Search for the cell housing the specified text and yield its (X, Y) center coordinate. 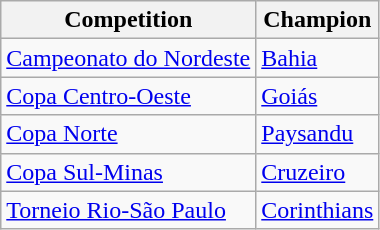
Champion (318, 20)
Copa Norte (128, 134)
Competition (128, 20)
Campeonato do Nordeste (128, 58)
Torneio Rio-São Paulo (128, 210)
Bahia (318, 58)
Copa Centro-Oeste (128, 96)
Paysandu (318, 134)
Cruzeiro (318, 172)
Corinthians (318, 210)
Goiás (318, 96)
Copa Sul-Minas (128, 172)
